Pinpoint the cell where the given text exists, returning its [x, y] midpoint coordinate. 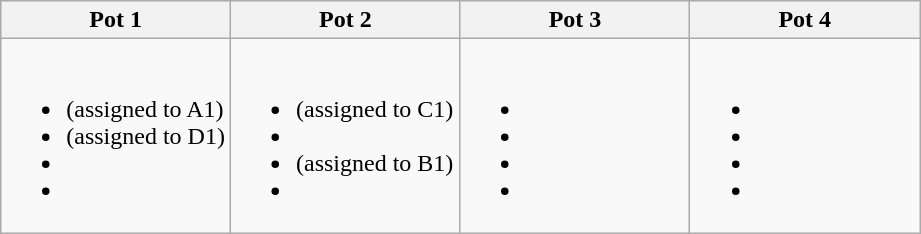
(assigned to A1) (assigned to D1) [116, 136]
Pot 1 [116, 20]
Pot 3 [575, 20]
Pot 4 [805, 20]
(assigned to C1) (assigned to B1) [345, 136]
Pot 2 [345, 20]
